For the text-containing cell, return its midpoint in (x, y) coordinate format. 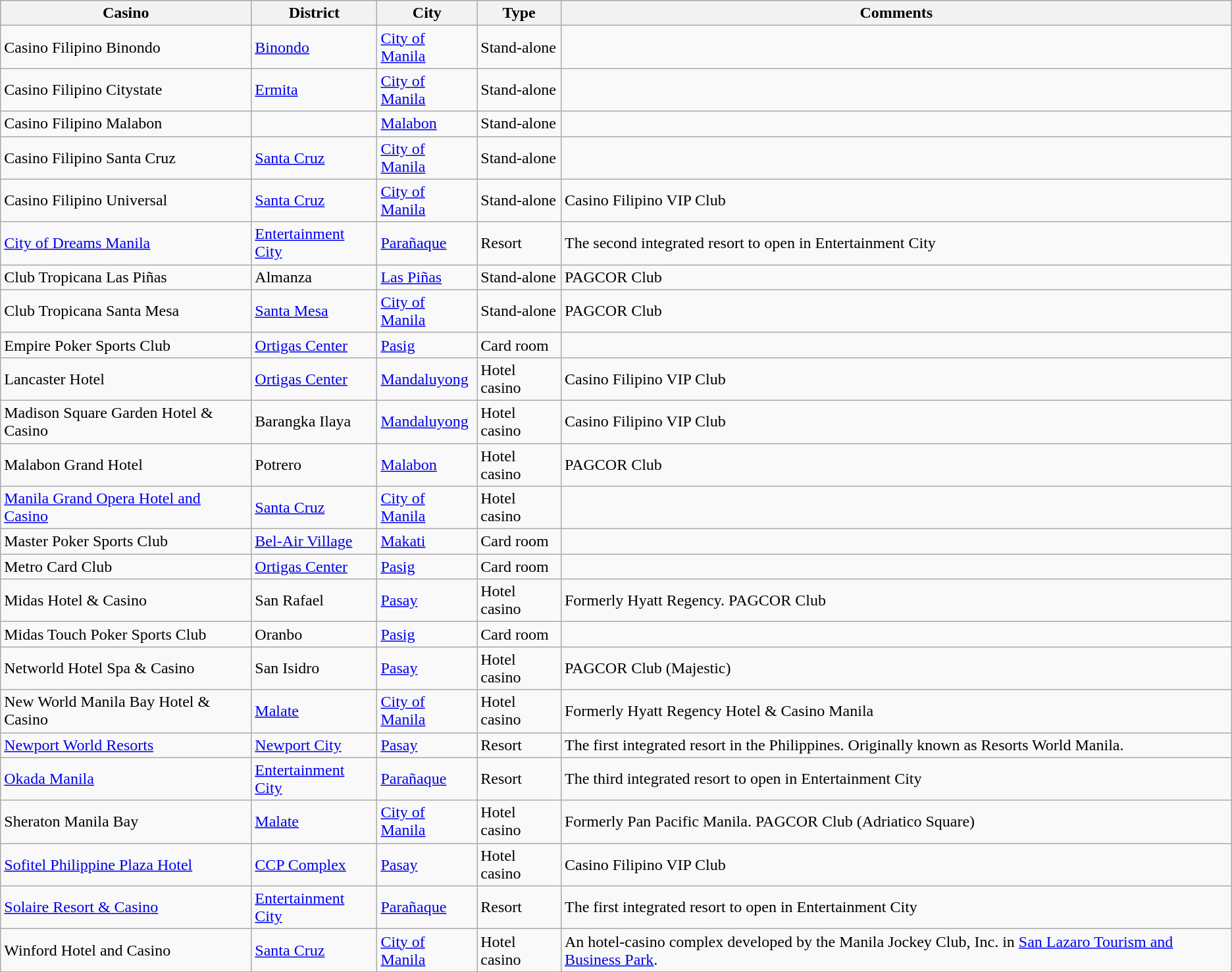
Midas Hotel & Casino (126, 600)
Oranbo (315, 634)
Club Tropicana Santa Mesa (126, 311)
Casino (126, 13)
Casino Filipino Citystate (126, 90)
Sheraton Manila Bay (126, 821)
Newport World Resorts (126, 745)
Formerly Hyatt Regency Hotel & Casino Manila (896, 711)
San Rafael (315, 600)
The first integrated resort in the Philippines. Originally known as Resorts World Manila. (896, 745)
Formerly Pan Pacific Manila. PAGCOR Club (Adriatico Square) (896, 821)
Barangka Ilaya (315, 421)
Networld Hotel Spa & Casino (126, 669)
Casino Filipino Santa Cruz (126, 158)
Ermita (315, 90)
Midas Touch Poker Sports Club (126, 634)
Madison Square Garden Hotel & Casino (126, 421)
Comments (896, 13)
Santa Mesa (315, 311)
CCP Complex (315, 865)
Sofitel Philippine Plaza Hotel (126, 865)
District (315, 13)
The second integrated resort to open in Entertainment City (896, 243)
Okada Manila (126, 779)
Formerly Hyatt Regency. PAGCOR Club (896, 600)
Makati (427, 542)
The first integrated resort to open in Entertainment City (896, 907)
Potrero (315, 465)
An hotel-casino complex developed by the Manila Jockey Club, Inc. in San Lazaro Tourism and Business Park. (896, 950)
Solaire Resort & Casino (126, 907)
City (427, 13)
Metro Card Club (126, 567)
Casino Filipino Universal (126, 200)
Empire Poker Sports Club (126, 345)
Club Tropicana Las Piñas (126, 277)
Bel-Air Village (315, 542)
Manila Grand Opera Hotel and Casino (126, 508)
PAGCOR Club (Majestic) (896, 669)
The third integrated resort to open in Entertainment City (896, 779)
Master Poker Sports Club (126, 542)
Type (519, 13)
City of Dreams Manila (126, 243)
Binondo (315, 47)
Casino Filipino Binondo (126, 47)
Almanza (315, 277)
San Isidro (315, 669)
Newport City (315, 745)
Winford Hotel and Casino (126, 950)
Malabon Grand Hotel (126, 465)
Lancaster Hotel (126, 379)
New World Manila Bay Hotel & Casino (126, 711)
Casino Filipino Malabon (126, 124)
Las Piñas (427, 277)
